Determine the (x, y) coordinate at the center of the cell enclosing the given text.  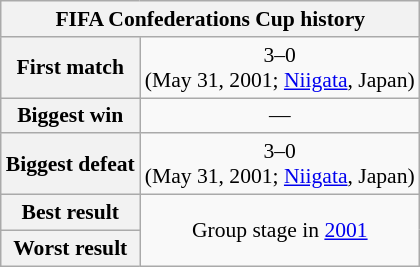
Worst result (70, 248)
First match (70, 68)
Biggest win (70, 116)
— (280, 116)
Biggest defeat (70, 164)
Best result (70, 213)
FIFA Confederations Cup history (210, 19)
Group stage in 2001 (280, 230)
